Output the (X, Y) coordinate of the center of the cell containing the given text.  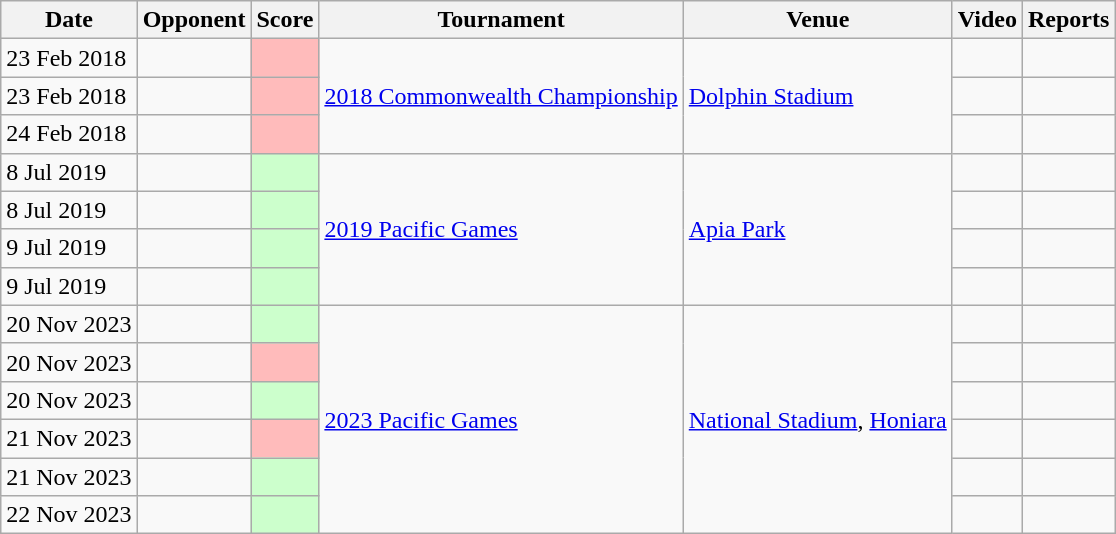
22 Nov 2023 (69, 515)
Reports (1068, 20)
Apia Park (818, 229)
National Stadium, Honiara (818, 419)
Tournament (501, 20)
2018 Commonwealth Championship (501, 96)
24 Feb 2018 (69, 134)
Video (987, 20)
Score (285, 20)
Opponent (194, 20)
Dolphin Stadium (818, 96)
2023 Pacific Games (501, 419)
2019 Pacific Games (501, 229)
Date (69, 20)
Venue (818, 20)
